Detect which cell encompasses the target text, then output its (x, y) center coordinate. 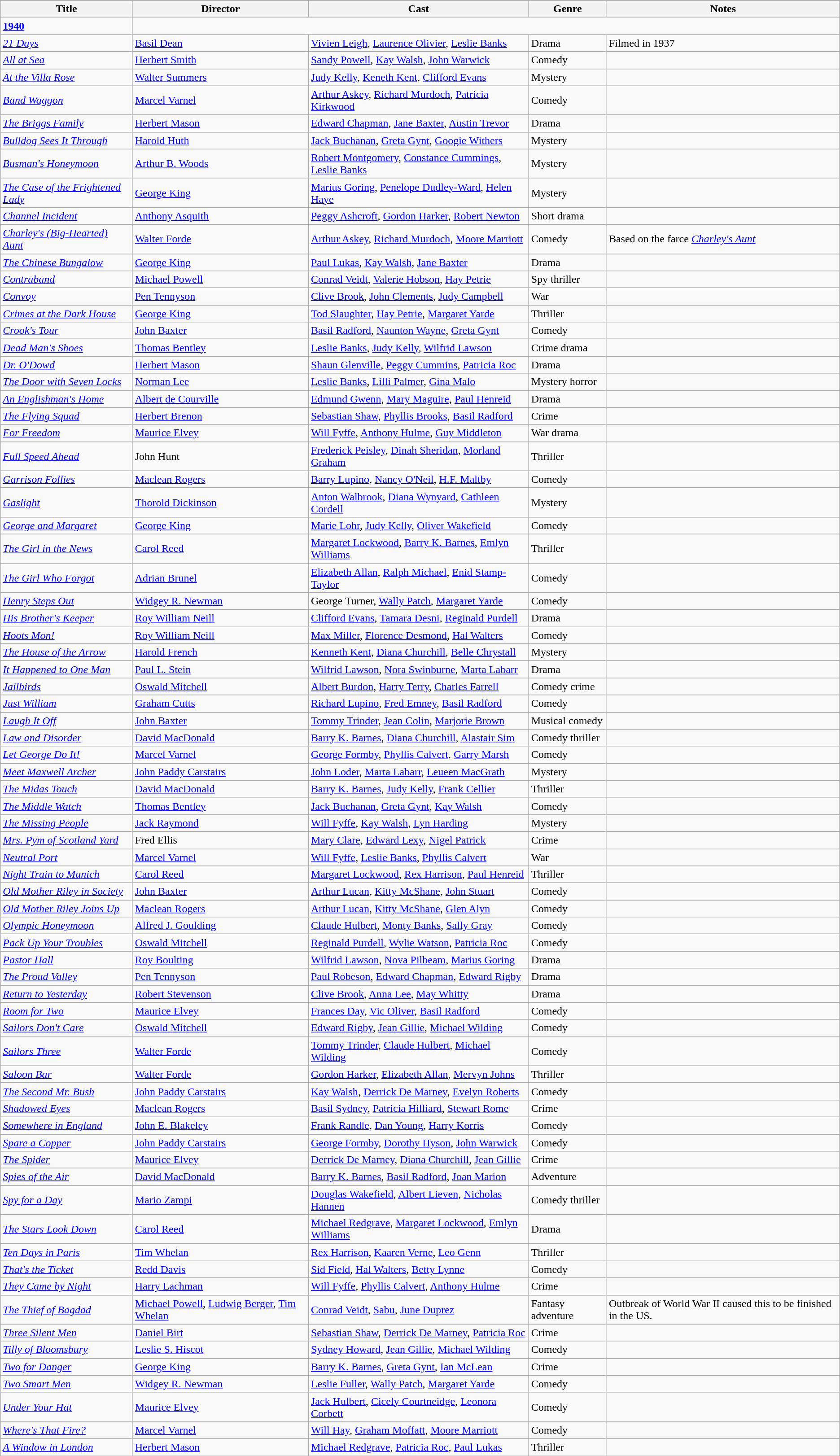
Michael Redgrave, Margaret Lockwood, Emlyn Williams (418, 1229)
They Came by Night (66, 1286)
The Girl Who Forgot (66, 578)
Basil Dean (220, 43)
Hoots Mon! (66, 635)
Sailors Don't Care (66, 1028)
The Door with Seven Locks (66, 382)
Night Train to Munich (66, 874)
Leslie Banks, Judy Kelly, Wilfrid Lawson (418, 348)
Musical comedy (567, 721)
Pastor Hall (66, 960)
The Proud Valley (66, 977)
Clive Brook, John Clements, Judy Campbell (418, 297)
Channel Incident (66, 216)
Laugh It Off (66, 721)
Three Silent Men (66, 1333)
Elizabeth Allan, Ralph Michael, Enid Stamp-Taylor (418, 578)
Full Speed Ahead (66, 456)
Barry K. Barnes, Diana Churchill, Alastair Sim (418, 738)
Barry K. Barnes, Basil Radford, Joan Marion (418, 1177)
Dr. O'Dowd (66, 365)
Spy thriller (567, 280)
Sandy Powell, Kay Walsh, John Warwick (418, 60)
The Midas Touch (66, 789)
Shaun Glenville, Peggy Cummins, Patricia Roc (418, 365)
Bulldog Sees It Through (66, 140)
Will Hay, Graham Moffatt, Moore Marriott (418, 1430)
Robert Stevenson (220, 994)
Edward Chapman, Jane Baxter, Austin Trevor (418, 123)
Mrs. Pym of Scotland Yard (66, 840)
George Turner, Wally Patch, Margaret Yarde (418, 601)
Two Smart Men (66, 1384)
George Formby, Dorothy Hyson, John Warwick (418, 1143)
Will Fyffe, Anthony Hulme, Guy Middleton (418, 433)
Herbert Smith (220, 60)
Paul L. Stein (220, 669)
Comedy crime (567, 686)
Where's That Fire? (66, 1430)
Contraband (66, 280)
John Loder, Marta Labarr, Leueen MacGrath (418, 772)
Neutral Port (66, 857)
Band Waggon (66, 101)
The Missing People (66, 823)
Arthur Lucan, Kitty McShane, Glen Alyn (418, 909)
Derrick De Marney, Diana Churchill, Jean Gillie (418, 1160)
Max Miller, Florence Desmond, Hal Walters (418, 635)
For Freedom (66, 433)
Crook's Tour (66, 331)
Tod Slaughter, Hay Petrie, Margaret Yarde (418, 314)
Sid Field, Hal Walters, Betty Lynne (418, 1269)
Reginald Purdell, Wylie Watson, Patricia Roc (418, 943)
Somewhere in England (66, 1125)
Adventure (567, 1177)
Edward Rigby, Jean Gillie, Michael Wilding (418, 1028)
Title (66, 9)
Sebastian Shaw, Derrick De Marney, Patricia Roc (418, 1333)
The Case of the Frightened Lady (66, 193)
Arthur B. Woods (220, 163)
Adrian Brunel (220, 578)
Jack Raymond (220, 823)
Sebastian Shaw, Phyllis Brooks, Basil Radford (418, 416)
Leslie Banks, Lilli Palmer, Gina Malo (418, 382)
Redd Davis (220, 1269)
Michael Redgrave, Patricia Roc, Paul Lukas (418, 1447)
Edmund Gwenn, Mary Maguire, Paul Henreid (418, 399)
Meet Maxwell Archer (66, 772)
Arthur Askey, Richard Murdoch, Patricia Kirkwood (418, 101)
Genre (567, 9)
Paul Lukas, Kay Walsh, Jane Baxter (418, 262)
Tim Whelan (220, 1252)
George and Margaret (66, 525)
The Chinese Bungalow (66, 262)
Jack Hulbert, Cicely Courtneidge, Leonora Corbett (418, 1407)
Henry Steps Out (66, 601)
Paul Robeson, Edward Chapman, Edward Rigby (418, 977)
Kenneth Kent, Diana Churchill, Belle Chrystall (418, 652)
Old Mother Riley in Society (66, 892)
Barry Lupino, Nancy O'Neil, H.F. Maltby (418, 479)
Daniel Birt (220, 1333)
Old Mother Riley Joins Up (66, 909)
Rex Harrison, Kaaren Verne, Leo Genn (418, 1252)
Law and Disorder (66, 738)
It Happened to One Man (66, 669)
Cast (418, 9)
Ten Days in Paris (66, 1252)
The Girl in the News (66, 548)
George Formby, Phyllis Calvert, Garry Marsh (418, 755)
Norman Lee (220, 382)
Clive Brook, Anna Lee, May Whitty (418, 994)
That's the Ticket (66, 1269)
Albert Burdon, Harry Terry, Charles Farrell (418, 686)
Tilly of Bloomsbury (66, 1350)
Robert Montgomery, Constance Cummings, Leslie Banks (418, 163)
Frank Randle, Dan Young, Harry Korris (418, 1125)
Gordon Harker, Elizabeth Allan, Mervyn Johns (418, 1074)
Short drama (567, 216)
His Brother's Keeper (66, 618)
Tommy Trinder, Claude Hulbert, Michael Wilding (418, 1051)
Graham Cutts (220, 704)
Walter Summers (220, 77)
Will Fyffe, Leslie Banks, Phyllis Calvert (418, 857)
Notes (723, 9)
Busman's Honeymoon (66, 163)
Saloon Bar (66, 1074)
Herbert Brenon (220, 416)
Thorold Dickinson (220, 503)
1940 (66, 26)
Leslie Fuller, Wally Patch, Margaret Yarde (418, 1384)
Mary Clare, Edward Lexy, Nigel Patrick (418, 840)
Two for Danger (66, 1367)
21 Days (66, 43)
Will Fyffe, Kay Walsh, Lyn Harding (418, 823)
Basil Sydney, Patricia Hilliard, Stewart Rome (418, 1108)
Based on the farce Charley's Aunt (723, 239)
At the Villa Rose (66, 77)
Gaslight (66, 503)
The Stars Look Down (66, 1229)
Spy for a Day (66, 1200)
Let George Do It! (66, 755)
Crimes at the Dark House (66, 314)
Director (220, 9)
Jack Buchanan, Greta Gynt, Googie Withers (418, 140)
Spare a Copper (66, 1143)
Pack Up Your Troubles (66, 943)
Mario Zampi (220, 1200)
Arthur Askey, Richard Murdoch, Moore Marriott (418, 239)
Clifford Evans, Tamara Desni, Reginald Purdell (418, 618)
Sydney Howard, Jean Gillie, Michael Wilding (418, 1350)
Filmed in 1937 (723, 43)
All at Sea (66, 60)
Judy Kelly, Keneth Kent, Clifford Evans (418, 77)
Anthony Asquith (220, 216)
Mystery horror (567, 382)
The Thief of Bagdad (66, 1309)
Return to Yesterday (66, 994)
Michael Powell, Ludwig Berger, Tim Whelan (220, 1309)
A Window in London (66, 1447)
Sailors Three (66, 1051)
Basil Radford, Naunton Wayne, Greta Gynt (418, 331)
Michael Powell (220, 280)
Harold French (220, 652)
Harold Huth (220, 140)
Dead Man's Shoes (66, 348)
Vivien Leigh, Laurence Olivier, Leslie Banks (418, 43)
Douglas Wakefield, Albert Lieven, Nicholas Hannen (418, 1200)
Jack Buchanan, Greta Gynt, Kay Walsh (418, 806)
Margaret Lockwood, Rex Harrison, Paul Henreid (418, 874)
Kay Walsh, Derrick De Marney, Evelyn Roberts (418, 1091)
Frederick Peisley, Dinah Sheridan, Morland Graham (418, 456)
Olympic Honeymoon (66, 926)
The Second Mr. Bush (66, 1091)
Anton Walbrook, Diana Wynyard, Cathleen Cordell (418, 503)
Barry K. Barnes, Greta Gynt, Ian McLean (418, 1367)
Shadowed Eyes (66, 1108)
The Flying Squad (66, 416)
Convoy (66, 297)
Crime drama (567, 348)
Richard Lupino, Fred Emney, Basil Radford (418, 704)
Conrad Veidt, Valerie Hobson, Hay Petrie (418, 280)
Alfred J. Goulding (220, 926)
Outbreak of World War II caused this to be finished in the US. (723, 1309)
Charley's (Big-Hearted) Aunt (66, 239)
An Englishman's Home (66, 399)
Spies of the Air (66, 1177)
Barry K. Barnes, Judy Kelly, Frank Cellier (418, 789)
Fantasy adventure (567, 1309)
Wilfrid Lawson, Nora Swinburne, Marta Labarr (418, 669)
Marie Lohr, Judy Kelly, Oliver Wakefield (418, 525)
Tommy Trinder, Jean Colin, Marjorie Brown (418, 721)
Frances Day, Vic Oliver, Basil Radford (418, 1011)
Conrad Veidt, Sabu, June Duprez (418, 1309)
The Briggs Family (66, 123)
Will Fyffe, Phyllis Calvert, Anthony Hulme (418, 1286)
Fred Ellis (220, 840)
Under Your Hat (66, 1407)
Marius Goring, Penelope Dudley-Ward, Helen Haye (418, 193)
War drama (567, 433)
The Middle Watch (66, 806)
Just William (66, 704)
The Spider (66, 1160)
Peggy Ashcroft, Gordon Harker, Robert Newton (418, 216)
Arthur Lucan, Kitty McShane, John Stuart (418, 892)
Margaret Lockwood, Barry K. Barnes, Emlyn Williams (418, 548)
Room for Two (66, 1011)
Jailbirds (66, 686)
Garrison Follies (66, 479)
Wilfrid Lawson, Nova Pilbeam, Marius Goring (418, 960)
Albert de Courville (220, 399)
Harry Lachman (220, 1286)
Claude Hulbert, Monty Banks, Sally Gray (418, 926)
John Hunt (220, 456)
John E. Blakeley (220, 1125)
Leslie S. Hiscot (220, 1350)
Roy Boulting (220, 960)
The House of the Arrow (66, 652)
